Locate the cell with the specified text and output its [X, Y] center coordinate. 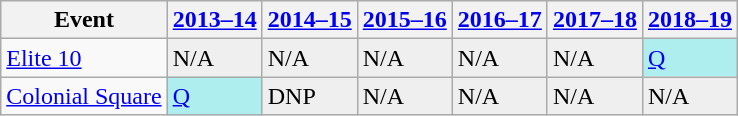
2013–14 [214, 20]
DNP [310, 96]
2014–15 [310, 20]
2015–16 [404, 20]
2016–17 [500, 20]
2018–19 [690, 20]
Event [84, 20]
Colonial Square [84, 96]
Elite 10 [84, 58]
2017–18 [594, 20]
